Output the (X, Y) coordinate of the center of the cell containing the given text.  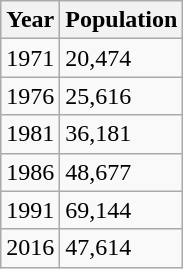
48,677 (122, 172)
Year (30, 20)
36,181 (122, 134)
20,474 (122, 58)
1971 (30, 58)
1976 (30, 96)
1991 (30, 210)
1981 (30, 134)
47,614 (122, 248)
2016 (30, 248)
1986 (30, 172)
25,616 (122, 96)
Population (122, 20)
69,144 (122, 210)
